Find where the given text appears and provide that cell's center as [X, Y] coordinate. 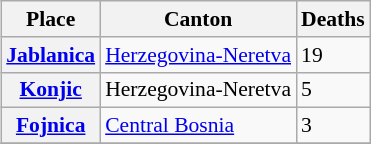
Konjic [50, 90]
Central Bosnia [198, 126]
Deaths [333, 19]
Jablanica [50, 54]
5 [333, 90]
3 [333, 126]
Canton [198, 19]
19 [333, 54]
Fojnica [50, 126]
Place [50, 19]
